Extract the (X, Y) coordinate from the center of the cell holding the provided text.  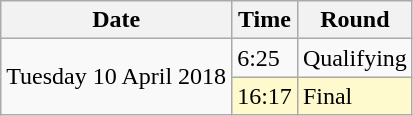
Time (265, 20)
6:25 (265, 58)
Tuesday 10 April 2018 (116, 77)
Date (116, 20)
16:17 (265, 96)
Qualifying (354, 58)
Final (354, 96)
Round (354, 20)
